Capture the cell that displays the provided text and extract its (X, Y) central coordinate. 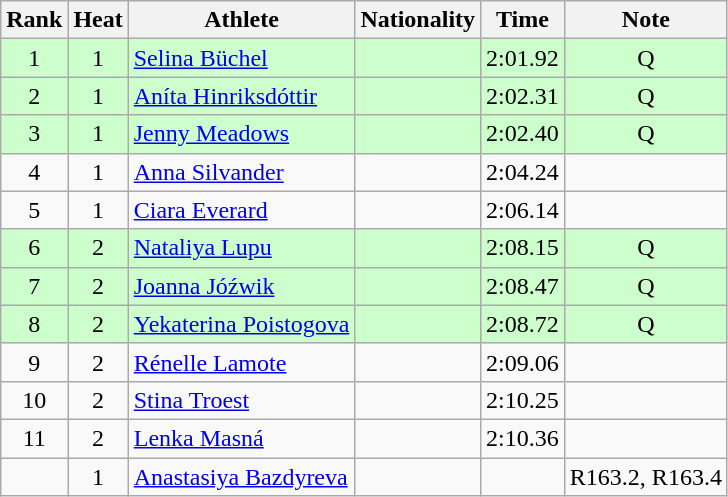
Nationality (418, 20)
Time (523, 20)
Stina Troest (242, 400)
Anastasiya Bazdyreva (242, 477)
2:06.14 (523, 210)
7 (34, 286)
Anna Silvander (242, 172)
2:10.25 (523, 400)
Heat (98, 20)
2:01.92 (523, 58)
2:08.72 (523, 324)
Aníta Hinriksdóttir (242, 96)
4 (34, 172)
3 (34, 134)
Rénelle Lamote (242, 362)
Lenka Masná (242, 438)
2:09.06 (523, 362)
Rank (34, 20)
2:08.47 (523, 286)
6 (34, 248)
11 (34, 438)
Jenny Meadows (242, 134)
2:10.36 (523, 438)
5 (34, 210)
10 (34, 400)
2:04.24 (523, 172)
8 (34, 324)
Nataliya Lupu (242, 248)
Yekaterina Poistogova (242, 324)
Athlete (242, 20)
R163.2, R163.4 (646, 477)
Ciara Everard (242, 210)
Joanna Jóźwik (242, 286)
Note (646, 20)
Selina Büchel (242, 58)
2:08.15 (523, 248)
2:02.31 (523, 96)
2:02.40 (523, 134)
9 (34, 362)
